Provide the (x, y) coordinate of the cell's center where the given text is located.  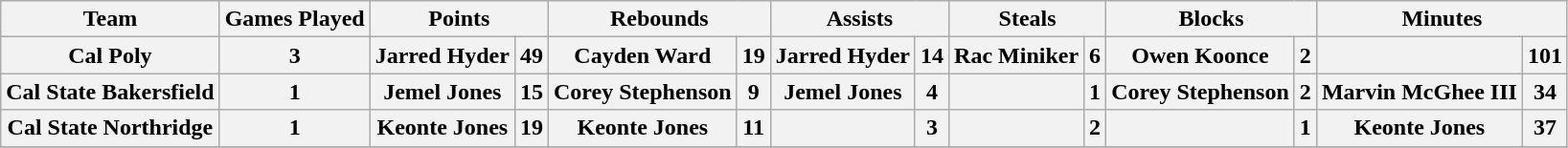
Cal Poly (110, 55)
Games Played (295, 19)
Rebounds (660, 19)
6 (1096, 55)
14 (931, 55)
Blocks (1212, 19)
49 (531, 55)
15 (531, 92)
Assists (859, 19)
Cal State Northridge (110, 128)
4 (931, 92)
Marvin McGhee III (1420, 92)
Minutes (1442, 19)
11 (753, 128)
Team (110, 19)
Owen Koonce (1201, 55)
34 (1544, 92)
Points (459, 19)
9 (753, 92)
Cal State Bakersfield (110, 92)
Steals (1028, 19)
37 (1544, 128)
Cayden Ward (644, 55)
101 (1544, 55)
Rac Miniker (1017, 55)
